Find where the given text appears and provide that cell's center as [x, y] coordinate. 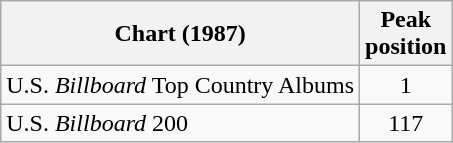
U.S. Billboard 200 [180, 123]
Peakposition [406, 34]
Chart (1987) [180, 34]
U.S. Billboard Top Country Albums [180, 85]
117 [406, 123]
1 [406, 85]
